Output the (x, y) coordinate of the center of the cell containing the given text.  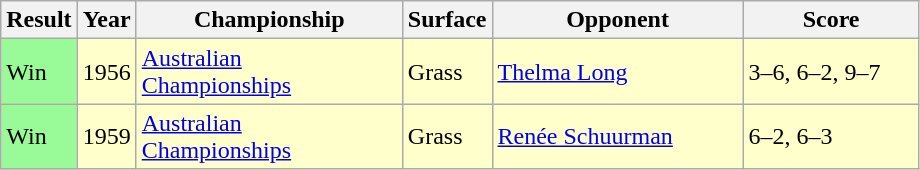
Score (831, 20)
Result (39, 20)
3–6, 6–2, 9–7 (831, 72)
Thelma Long (618, 72)
Championship (269, 20)
Year (106, 20)
Opponent (618, 20)
1956 (106, 72)
6–2, 6–3 (831, 136)
Renée Schuurman (618, 136)
Surface (447, 20)
1959 (106, 136)
